Provide the [x, y] coordinate of the cell's center where the given text is located.  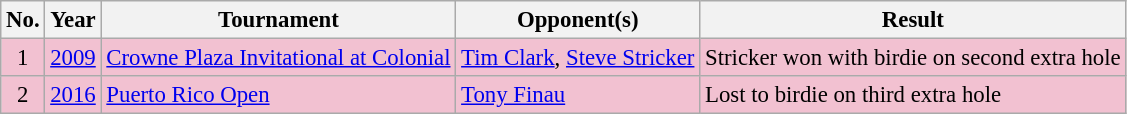
Opponent(s) [578, 20]
Puerto Rico Open [278, 95]
1 [23, 58]
Lost to birdie on third extra hole [913, 95]
Tony Finau [578, 95]
Year [73, 20]
2 [23, 95]
Tournament [278, 20]
Tim Clark, Steve Stricker [578, 58]
No. [23, 20]
2009 [73, 58]
2016 [73, 95]
Crowne Plaza Invitational at Colonial [278, 58]
Stricker won with birdie on second extra hole [913, 58]
Result [913, 20]
